Determine the (x, y) coordinate at the center of the cell enclosing the given text.  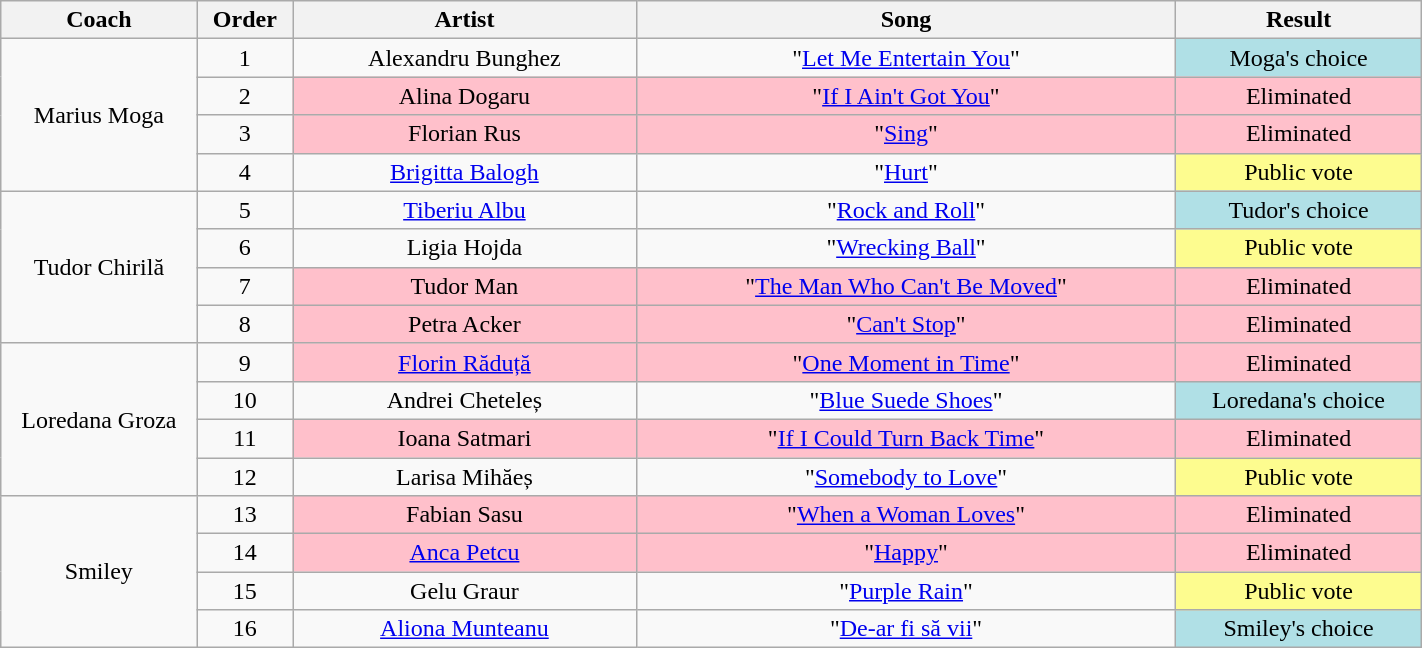
"Let Me Entertain You" (906, 58)
Brigitta Balogh (464, 172)
8 (245, 324)
10 (245, 400)
Tudor Chirilă (99, 267)
"De-ar fi să vii" (906, 629)
4 (245, 172)
Tudor Man (464, 286)
Aliona Munteanu (464, 629)
Smiley's choice (1298, 629)
9 (245, 362)
"Purple Rain" (906, 591)
Coach (99, 20)
12 (245, 477)
"When a Woman Loves" (906, 515)
"The Man Who Can't Be Moved" (906, 286)
Anca Petcu (464, 553)
Tiberiu Albu (464, 210)
3 (245, 134)
"If I Could Turn Back Time" (906, 438)
Alexandru Bunghez (464, 58)
6 (245, 248)
13 (245, 515)
Fabian Sasu (464, 515)
7 (245, 286)
Marius Moga (99, 115)
Gelu Graur (464, 591)
Petra Acker (464, 324)
Loredana's choice (1298, 400)
Ioana Satmari (464, 438)
"Can't Stop" (906, 324)
Ligia Hojda (464, 248)
Song (906, 20)
Result (1298, 20)
5 (245, 210)
16 (245, 629)
"Happy" (906, 553)
Tudor's choice (1298, 210)
"Somebody to Love" (906, 477)
"If I Ain't Got You" (906, 96)
Andrei Cheteleș (464, 400)
"Blue Suede Shoes" (906, 400)
"One Moment in Time" (906, 362)
Florin Răduță (464, 362)
15 (245, 591)
"Sing" (906, 134)
11 (245, 438)
Loredana Groza (99, 419)
2 (245, 96)
"Rock and Roll" (906, 210)
Alina Dogaru (464, 96)
Florian Rus (464, 134)
Smiley (99, 572)
Order (245, 20)
14 (245, 553)
Moga's choice (1298, 58)
Artist (464, 20)
1 (245, 58)
"Wrecking Ball" (906, 248)
"Hurt" (906, 172)
Larisa Mihăeș (464, 477)
